Search for the cell housing the specified text and yield its (x, y) center coordinate. 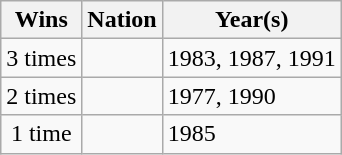
1 time (42, 134)
Year(s) (252, 20)
3 times (42, 58)
2 times (42, 96)
1985 (252, 134)
Wins (42, 20)
1977, 1990 (252, 96)
Nation (122, 20)
1983, 1987, 1991 (252, 58)
